Find where the given text appears and provide that cell's center as (X, Y) coordinate. 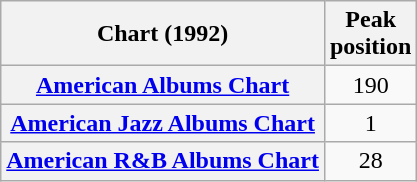
1 (370, 123)
190 (370, 85)
American R&B Albums Chart (163, 161)
American Jazz Albums Chart (163, 123)
28 (370, 161)
Peakposition (370, 34)
American Albums Chart (163, 85)
Chart (1992) (163, 34)
